Extract the (X, Y) coordinate from the center of the cell holding the provided text.  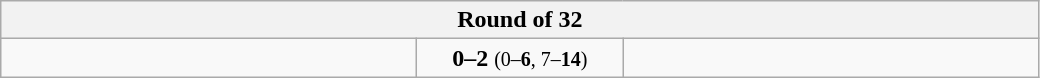
Round of 32 (520, 20)
0–2 (0–6, 7–14) (520, 58)
